Identify which cell holds the provided text, then report its [x, y] central coordinate. 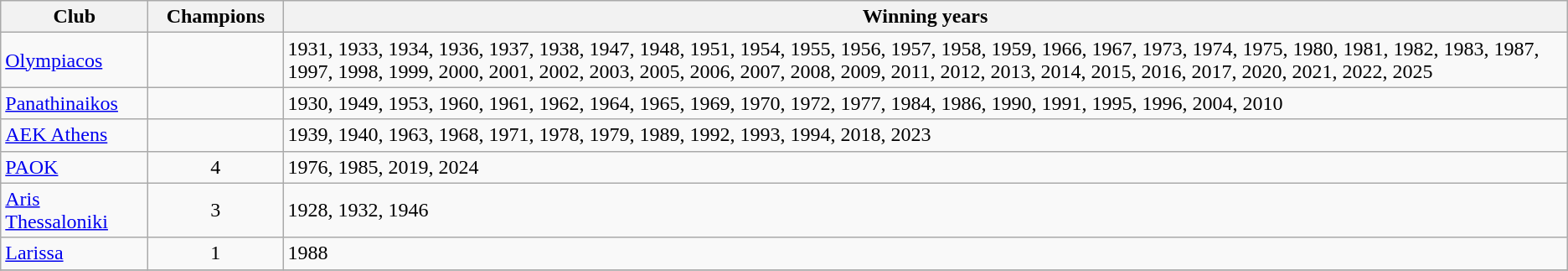
AEK Athens [75, 135]
1930, 1949, 1953, 1960, 1961, 1962, 1964, 1965, 1969, 1970, 1972, 1977, 1984, 1986, 1990, 1991, 1995, 1996, 2004, 2010 [925, 103]
1939, 1940, 1963, 1968, 1971, 1978, 1979, 1989, 1992, 1993, 1994, 2018, 2023 [925, 135]
Club [75, 17]
1976, 1985, 2019, 2024 [925, 167]
1928, 1932, 1946 [925, 210]
1988 [925, 253]
1 [216, 253]
3 [216, 210]
Aris Thessaloniki [75, 210]
Larissa [75, 253]
4 [216, 167]
Panathinaikos [75, 103]
Champions [216, 17]
Olympiacos [75, 60]
PAOK [75, 167]
Winning years [925, 17]
